Determine the (X, Y) coordinate at the center of the cell enclosing the given text.  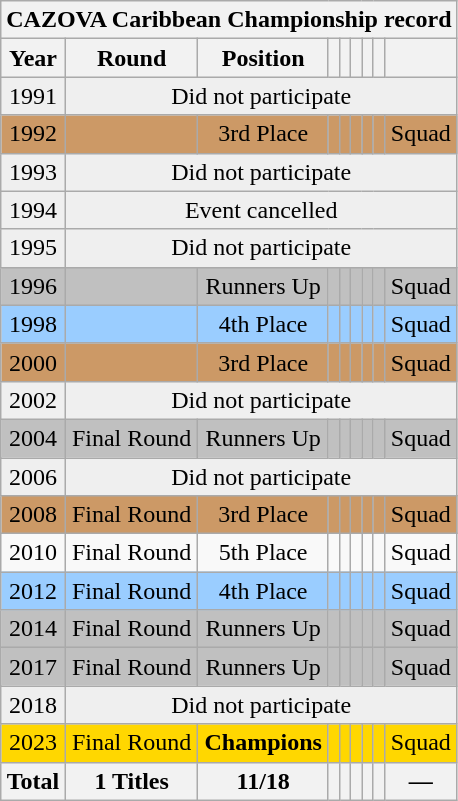
Event cancelled (261, 210)
2014 (34, 629)
2004 (34, 438)
Champions (264, 743)
2008 (34, 515)
1998 (34, 324)
2018 (34, 705)
1993 (34, 172)
2010 (34, 553)
1 Titles (132, 781)
— (421, 781)
CAZOVA Caribbean Championship record (229, 20)
Total (34, 781)
Year (34, 58)
1992 (34, 134)
2017 (34, 667)
2002 (34, 400)
1991 (34, 96)
2023 (34, 743)
1996 (34, 286)
2000 (34, 362)
2006 (34, 477)
Round (132, 58)
2012 (34, 591)
1995 (34, 248)
Position (264, 58)
1994 (34, 210)
11/18 (264, 781)
5th Place (264, 553)
